Find where the given text appears and provide that cell's center as (x, y) coordinate. 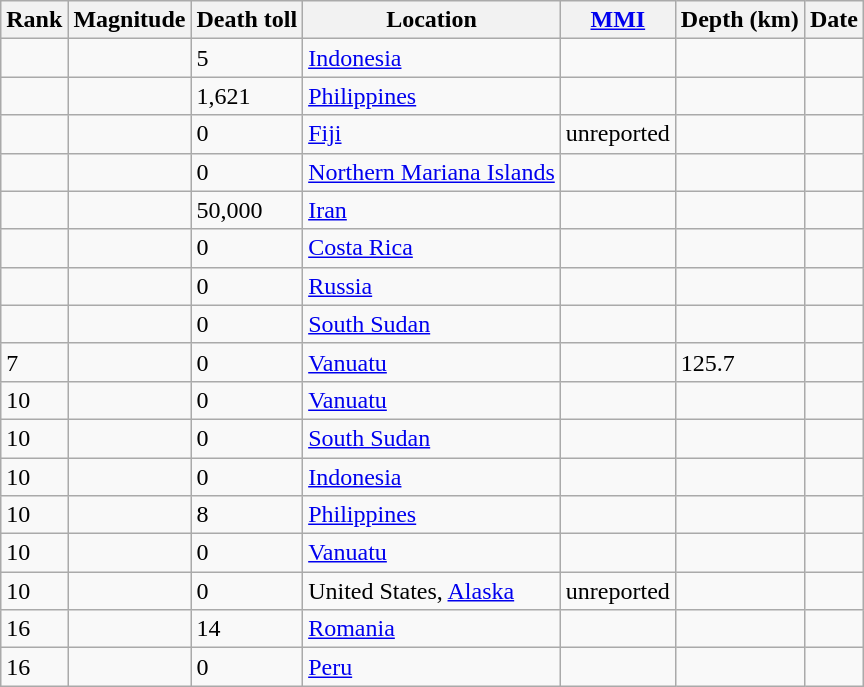
7 (34, 362)
Depth (km) (740, 20)
8 (247, 515)
Northern Mariana Islands (432, 172)
5 (247, 58)
United States, Alaska (432, 591)
Location (432, 20)
Date (834, 20)
Peru (432, 667)
50,000 (247, 210)
Romania (432, 629)
Iran (432, 210)
125.7 (740, 362)
Russia (432, 286)
Fiji (432, 134)
Magnitude (130, 20)
Rank (34, 20)
14 (247, 629)
Costa Rica (432, 248)
Death toll (247, 20)
MMI (618, 20)
1,621 (247, 96)
